Pinpoint the cell where the given text exists, returning its (X, Y) midpoint coordinate. 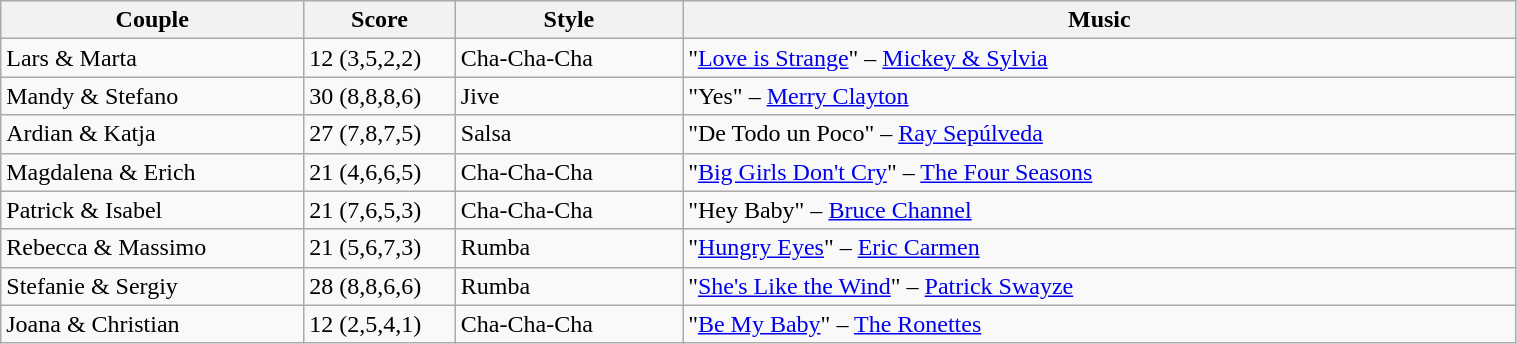
21 (5,6,7,3) (380, 248)
"Be My Baby" – The Ronettes (1100, 324)
"She's Like the Wind" – Patrick Swayze (1100, 286)
"De Todo un Poco" – Ray Sepúlveda (1100, 134)
"Big Girls Don't Cry" – The Four Seasons (1100, 172)
12 (3,5,2,2) (380, 58)
Music (1100, 20)
Salsa (568, 134)
"Hey Baby" – Bruce Channel (1100, 210)
Lars & Marta (152, 58)
21 (4,6,6,5) (380, 172)
Rebecca & Massimo (152, 248)
"Hungry Eyes" – Eric Carmen (1100, 248)
Jive (568, 96)
21 (7,6,5,3) (380, 210)
Score (380, 20)
28 (8,8,6,6) (380, 286)
Stefanie & Sergiy (152, 286)
12 (2,5,4,1) (380, 324)
Style (568, 20)
Patrick & Isabel (152, 210)
"Yes" – Merry Clayton (1100, 96)
27 (7,8,7,5) (380, 134)
Ardian & Katja (152, 134)
"Love is Strange" – Mickey & Sylvia (1100, 58)
Mandy & Stefano (152, 96)
Couple (152, 20)
30 (8,8,8,6) (380, 96)
Joana & Christian (152, 324)
Magdalena & Erich (152, 172)
